Provide the (X, Y) coordinate of the cell's center where the given text is located.  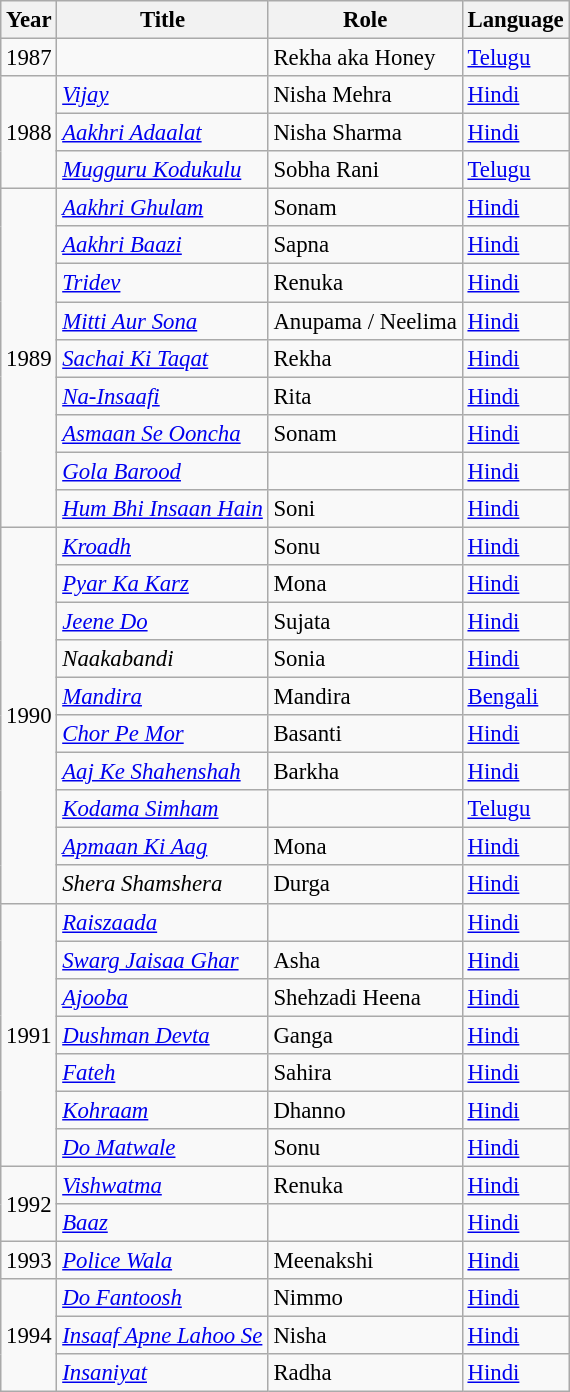
Basanti (365, 734)
Fateh (162, 1073)
Rita (365, 396)
Rekha (365, 358)
Shehzadi Heena (365, 997)
Sapna (365, 245)
1991 (29, 1034)
1989 (29, 358)
Swarg Jaisaa Ghar (162, 960)
Barkha (365, 772)
Rekha aka Honey (365, 58)
Police Wala (162, 1261)
Bengali (516, 697)
Sujata (365, 621)
Aaj Ke Shahenshah (162, 772)
Aakhri Baazi (162, 245)
Nimmo (365, 1298)
Sonia (365, 659)
Asha (365, 960)
Tridev (162, 283)
Anupama / Neelima (365, 321)
Soni (365, 509)
Asmaan Se Ooncha (162, 433)
Do Matwale (162, 1148)
Kroadh (162, 546)
Durga (365, 885)
Pyar Ka Karz (162, 584)
Dushman Devta (162, 1035)
Sahira (365, 1073)
1987 (29, 58)
Baaz (162, 1223)
Nisha (365, 1336)
Language (516, 20)
Radha (365, 1373)
Title (162, 20)
Insaniyat (162, 1373)
Raiszaada (162, 922)
1993 (29, 1261)
Aakhri Adaalat (162, 133)
Na-Insaafi (162, 396)
Ganga (365, 1035)
Ajooba (162, 997)
Do Fantoosh (162, 1298)
Dhanno (365, 1110)
Mitti Aur Sona (162, 321)
1990 (29, 715)
Mugguru Kodukulu (162, 170)
1992 (29, 1204)
Hum Bhi Insaan Hain (162, 509)
1988 (29, 132)
Kohraam (162, 1110)
Year (29, 20)
Shera Shamshera (162, 885)
Apmaan Ki Aag (162, 847)
Vijay (162, 95)
Jeene Do (162, 621)
Role (365, 20)
Naakabandi (162, 659)
1994 (29, 1336)
Nisha Mehra (365, 95)
Nisha Sharma (365, 133)
Aakhri Ghulam (162, 208)
Vishwatma (162, 1185)
Gola Barood (162, 471)
Kodama Simham (162, 809)
Sachai Ki Taqat (162, 358)
Insaaf Apne Lahoo Se (162, 1336)
Chor Pe Mor (162, 734)
Meenakshi (365, 1261)
Sobha Rani (365, 170)
